Provide the (x, y) coordinate of the cell's center where the given text is located.  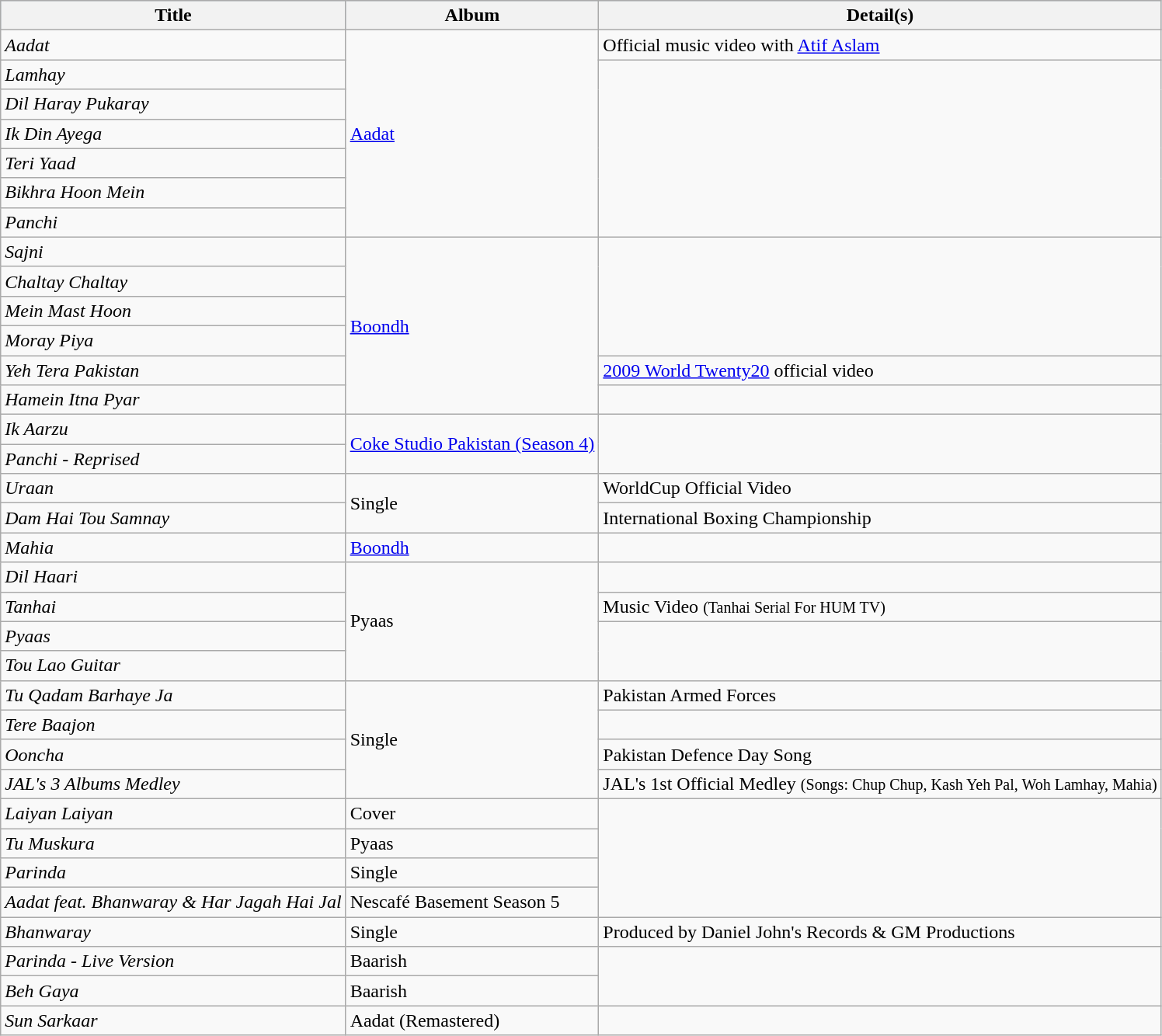
Mahia (173, 548)
Hamein Itna Pyar (173, 400)
Aadat (Remastered) (472, 1020)
Tou Lao Guitar (173, 666)
Bhanwaray (173, 932)
Nescafé Basement Season 5 (472, 902)
Sun Sarkaar (173, 1020)
Yeh Tera Pakistan (173, 370)
2009 World Twenty20 official video (880, 370)
Ik Din Ayega (173, 134)
Ik Aarzu (173, 429)
Music Video (Tanhai Serial For HUM TV) (880, 607)
Panchi - Reprised (173, 459)
Laiyan Laiyan (173, 813)
Teri Yaad (173, 163)
Sajni (173, 252)
Aadat feat. Bhanwaray & Har Jagah Hai Jal (173, 902)
Coke Studio Pakistan (Season 4) (472, 444)
Moray Piya (173, 340)
Bikhra Hoon Mein (173, 193)
Parinda - Live Version (173, 961)
Ooncha (173, 754)
Panchi (173, 222)
Detail(s) (880, 16)
Pakistan Defence Day Song (880, 754)
Dam Hai Tou Samnay (173, 518)
Lamhay (173, 75)
Dil Haray Pukaray (173, 104)
Tu Qadam Barhaye Ja (173, 695)
Mein Mast Hoon (173, 311)
Dil Haari (173, 577)
Title (173, 16)
JAL's 3 Albums Medley (173, 784)
Tere Baajon (173, 725)
Official music video with Atif Aslam (880, 45)
Produced by Daniel John's Records & GM Productions (880, 932)
Pakistan Armed Forces (880, 695)
JAL's 1st Official Medley (Songs: Chup Chup, Kash Yeh Pal, Woh Lamhay, Mahia) (880, 784)
Album (472, 16)
Tu Muskura (173, 843)
Chaltay Chaltay (173, 281)
Parinda (173, 873)
Beh Gaya (173, 991)
Cover (472, 813)
WorldCup Official Video (880, 488)
Tanhai (173, 607)
Uraan (173, 488)
International Boxing Championship (880, 518)
